Scan for the cell matching the given text and deliver its [X, Y] coordinate at center. 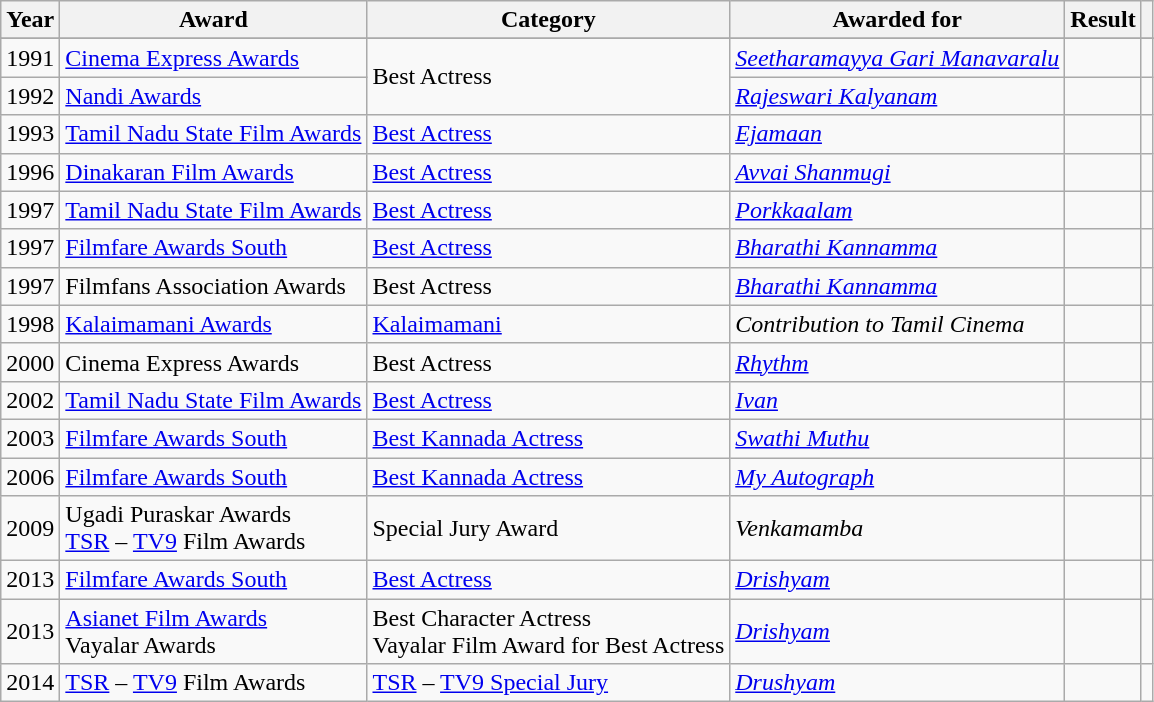
2000 [30, 362]
Porkkaalam [898, 210]
Kalaimamani Awards [214, 324]
Swathi Muthu [898, 438]
Venkamamba [898, 528]
Awarded for [898, 20]
Rajeswari Kalyanam [898, 96]
Category [548, 20]
Filmfans Association Awards [214, 286]
Kalaimamani [548, 324]
Ugadi Puraskar AwardsTSR – TV9 Film Awards [214, 528]
2006 [30, 477]
1991 [30, 58]
Seetharamayya Gari Manavaralu [898, 58]
1996 [30, 172]
2009 [30, 528]
1992 [30, 96]
2002 [30, 400]
Rhythm [898, 362]
Special Jury Award [548, 528]
2003 [30, 438]
Nandi Awards [214, 96]
TSR – TV9 Special Jury [548, 683]
Result [1103, 20]
Ivan [898, 400]
2014 [30, 683]
1993 [30, 134]
Award [214, 20]
Best Character ActressVayalar Film Award for Best Actress [548, 632]
Year [30, 20]
Contribution to Tamil Cinema [898, 324]
Drushyam [898, 683]
Avvai Shanmugi [898, 172]
Ejamaan [898, 134]
TSR – TV9 Film Awards [214, 683]
1998 [30, 324]
Asianet Film AwardsVayalar Awards [214, 632]
My Autograph [898, 477]
Dinakaran Film Awards [214, 172]
